For the text-containing cell, return its midpoint in (X, Y) coordinate format. 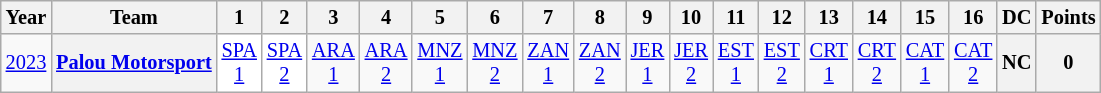
ZAN2 (600, 63)
CRT2 (877, 63)
NC (1016, 63)
MNZ2 (494, 63)
SPA1 (240, 63)
Year (26, 17)
4 (386, 17)
Points (1068, 17)
SPA2 (284, 63)
ZAN1 (548, 63)
CAT1 (925, 63)
5 (440, 17)
13 (829, 17)
DC (1016, 17)
6 (494, 17)
16 (973, 17)
MNZ1 (440, 63)
2 (284, 17)
JER1 (648, 63)
ARA1 (334, 63)
CRT1 (829, 63)
7 (548, 17)
CAT2 (973, 63)
14 (877, 17)
12 (782, 17)
15 (925, 17)
3 (334, 17)
11 (736, 17)
ARA2 (386, 63)
0 (1068, 63)
1 (240, 17)
Team (134, 17)
EST1 (736, 63)
2023 (26, 63)
8 (600, 17)
Palou Motorsport (134, 63)
9 (648, 17)
JER2 (691, 63)
10 (691, 17)
EST2 (782, 63)
